From the cell containing the given text, extract its center point as (X, Y) coordinate. 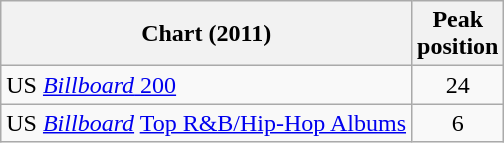
US Billboard 200 (206, 85)
US Billboard Top R&B/Hip-Hop Albums (206, 123)
6 (458, 123)
Peakposition (458, 34)
Chart (2011) (206, 34)
24 (458, 85)
